Provide the (X, Y) coordinate of the cell's center where the given text is located.  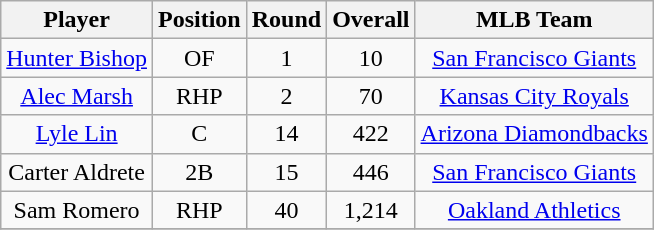
Sam Romero (77, 210)
OF (199, 58)
422 (371, 134)
10 (371, 58)
Round (286, 20)
1,214 (371, 210)
70 (371, 96)
14 (286, 134)
C (199, 134)
Position (199, 20)
1 (286, 58)
446 (371, 172)
Kansas City Royals (534, 96)
MLB Team (534, 20)
Alec Marsh (77, 96)
Hunter Bishop (77, 58)
Overall (371, 20)
Carter Aldrete (77, 172)
40 (286, 210)
2B (199, 172)
Player (77, 20)
Arizona Diamondbacks (534, 134)
Lyle Lin (77, 134)
15 (286, 172)
2 (286, 96)
Oakland Athletics (534, 210)
